Scan for the cell matching the given text and deliver its [x, y] coordinate at center. 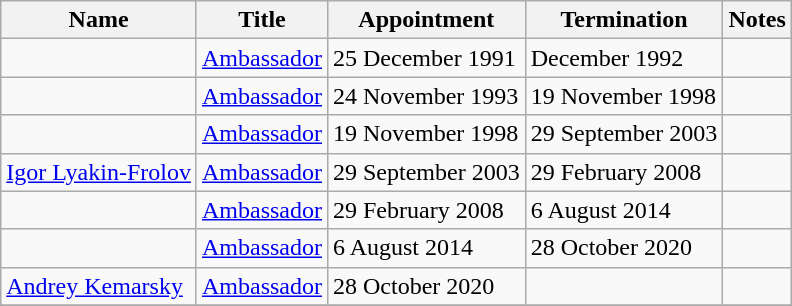
Appointment [426, 20]
Termination [624, 20]
Notes [757, 20]
Andrey Kemarsky [99, 286]
Igor Lyakin-Frolov [99, 172]
Name [99, 20]
25 December 1991 [426, 58]
Title [262, 20]
24 November 1993 [426, 96]
December 1992 [624, 58]
